Extract the [x, y] coordinate from the center of the cell holding the provided text.  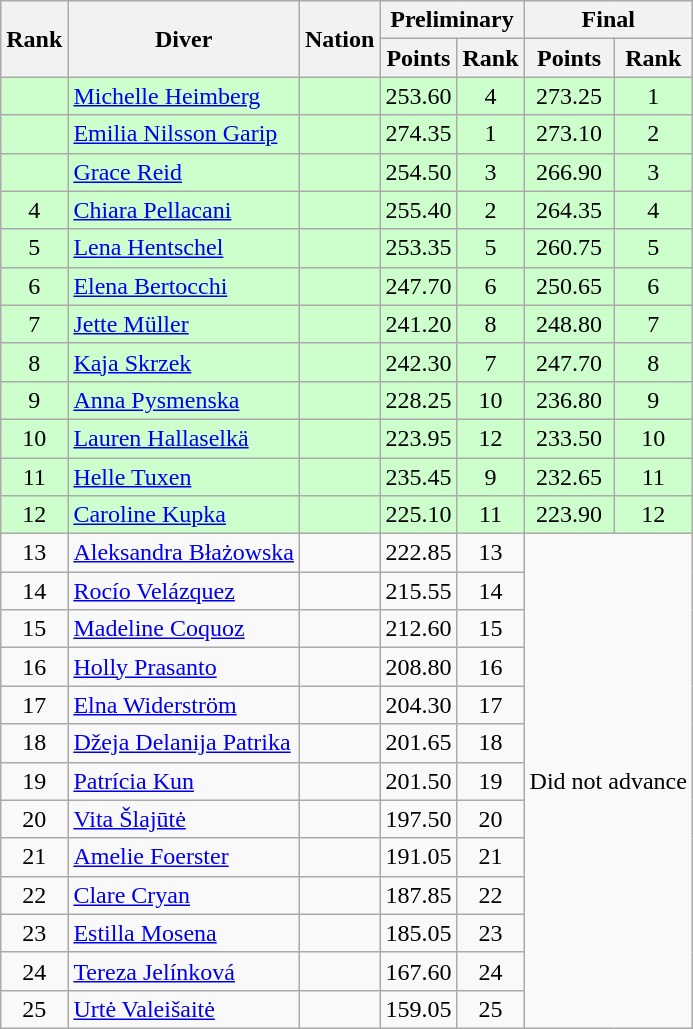
Urtė Valeišaitė [184, 1009]
204.30 [418, 705]
235.45 [418, 477]
201.50 [418, 781]
Helle Tuxen [184, 477]
255.40 [418, 210]
Elna Widerström [184, 705]
223.90 [569, 515]
Final [608, 20]
187.85 [418, 895]
Lena Hentschel [184, 248]
167.60 [418, 971]
Emilia Nilsson Garip [184, 134]
Nation [340, 39]
Rocío Velázquez [184, 591]
208.80 [418, 667]
241.20 [418, 324]
Grace Reid [184, 172]
232.65 [569, 477]
223.95 [418, 438]
201.65 [418, 743]
242.30 [418, 362]
Chiara Pellacani [184, 210]
233.50 [569, 438]
Caroline Kupka [184, 515]
Anna Pysmenska [184, 400]
Džeja Delanija Patrika [184, 743]
Michelle Heimberg [184, 96]
Estilla Mosena [184, 933]
228.25 [418, 400]
Holly Prasanto [184, 667]
Preliminary [452, 20]
Clare Cryan [184, 895]
253.35 [418, 248]
273.10 [569, 134]
254.50 [418, 172]
Did not advance [608, 782]
250.65 [569, 286]
266.90 [569, 172]
222.85 [418, 553]
Diver [184, 39]
236.80 [569, 400]
264.35 [569, 210]
215.55 [418, 591]
Patrícia Kun [184, 781]
159.05 [418, 1009]
Jette Müller [184, 324]
Amelie Foerster [184, 857]
Madeline Coquoz [184, 629]
Kaja Skrzek [184, 362]
273.25 [569, 96]
Elena Bertocchi [184, 286]
185.05 [418, 933]
253.60 [418, 96]
225.10 [418, 515]
248.80 [569, 324]
Lauren Hallaselkä [184, 438]
191.05 [418, 857]
274.35 [418, 134]
212.60 [418, 629]
Tereza Jelínková [184, 971]
197.50 [418, 819]
260.75 [569, 248]
Vita Šlajūtė [184, 819]
Aleksandra Błażowska [184, 553]
